From the cell containing the given text, extract its center point as (X, Y) coordinate. 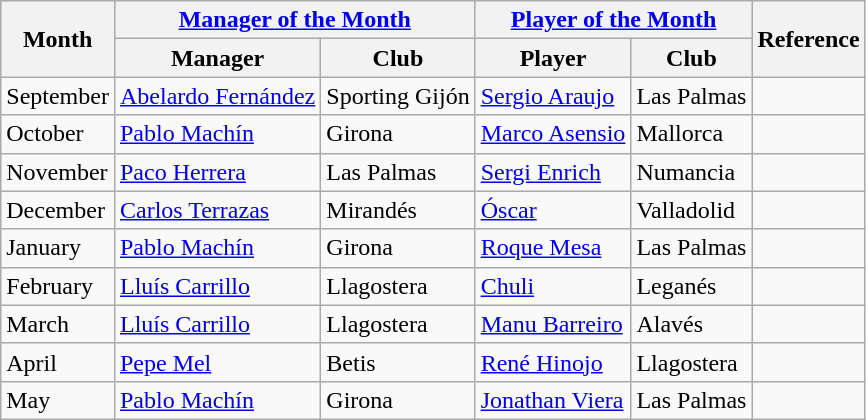
December (58, 210)
Abelardo Fernández (217, 96)
Manu Barreiro (553, 324)
Alavés (692, 324)
Pepe Mel (217, 362)
May (58, 400)
Paco Herrera (217, 172)
Mirandés (398, 210)
Marco Asensio (553, 134)
January (58, 248)
February (58, 286)
Leganés (692, 286)
Chuli (553, 286)
Sporting Gijón (398, 96)
September (58, 96)
Player of the Month (614, 20)
René Hinojo (553, 362)
Sergio Araujo (553, 96)
Reference (808, 39)
November (58, 172)
Jonathan Viera (553, 400)
Valladolid (692, 210)
Óscar (553, 210)
April (58, 362)
Player (553, 58)
Mallorca (692, 134)
October (58, 134)
March (58, 324)
Numancia (692, 172)
Betis (398, 362)
Carlos Terrazas (217, 210)
Sergi Enrich (553, 172)
Manager (217, 58)
Month (58, 39)
Roque Mesa (553, 248)
Manager of the Month (294, 20)
